For the text-containing cell, return its midpoint in [x, y] coordinate format. 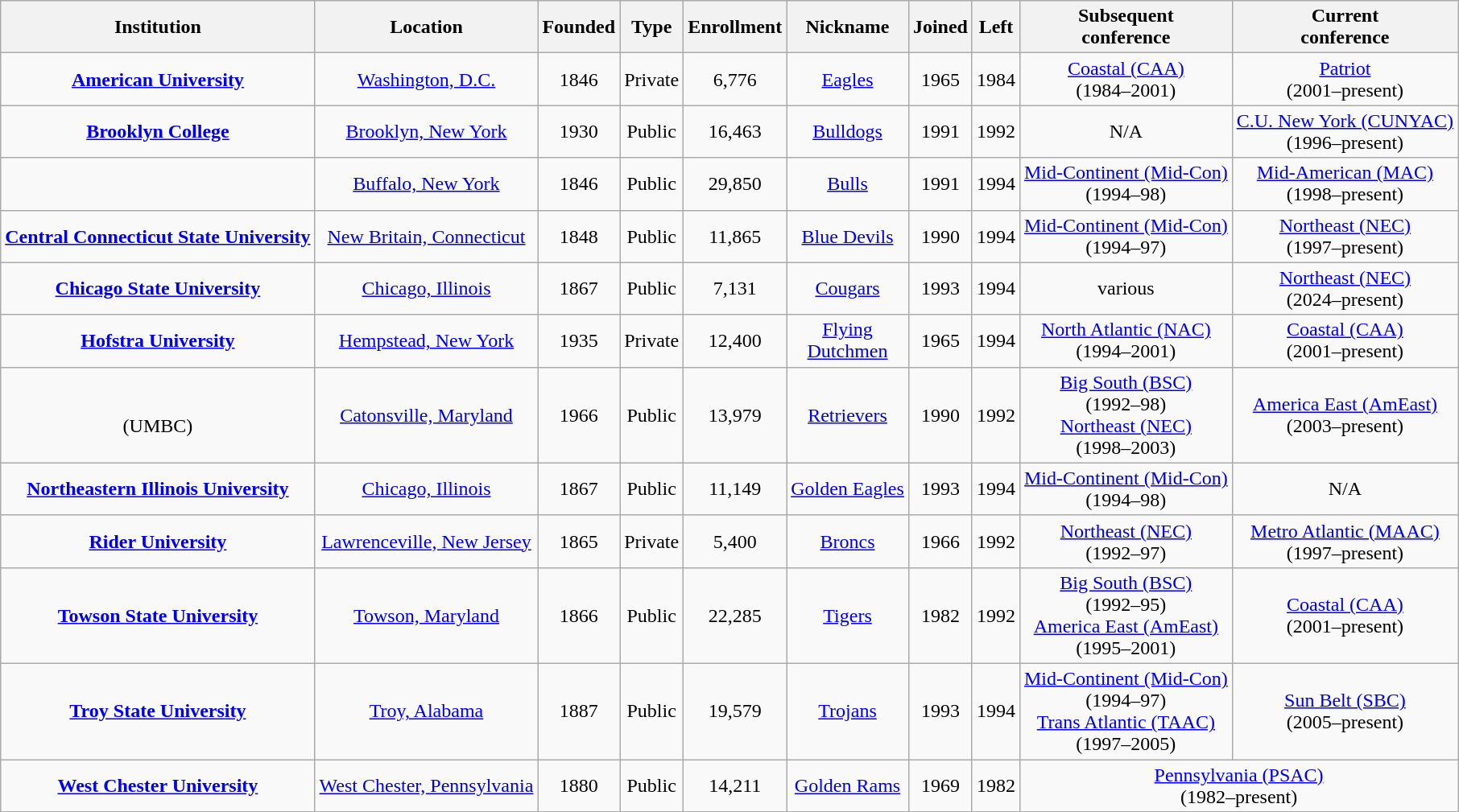
Location [427, 27]
Metro Atlantic (MAAC)(1997–present) [1345, 541]
Mid-Continent (Mid-Con)(1994–97) [1126, 237]
1984 [995, 79]
Institution [158, 27]
C.U. New York (CUNYAC)(1996–present) [1345, 132]
(UMBC) [158, 415]
Northeast (NEC)(1997–present) [1345, 237]
11,149 [735, 489]
Left [995, 27]
Trojans [848, 711]
Sun Belt (SBC)(2005–present) [1345, 711]
Big South (BSC)(1992–95)America East (AmEast)(1995–2001) [1126, 615]
Chicago State University [158, 288]
Mid-American (MAC)(1998–present) [1345, 183]
Cougars [848, 288]
North Atlantic (NAC)(1994–2001) [1126, 341]
Nickname [848, 27]
Golden Eagles [848, 489]
Northeastern Illinois University [158, 489]
Troy State University [158, 711]
America East (AmEast)(2003–present) [1345, 415]
Northeast (NEC)(2024–present) [1345, 288]
14,211 [735, 785]
Coastal (CAA)(1984–2001) [1126, 79]
Joined [940, 27]
Bulls [848, 183]
12,400 [735, 341]
13,979 [735, 415]
22,285 [735, 615]
Hempstead, New York [427, 341]
29,850 [735, 183]
Blue Devils [848, 237]
11,865 [735, 237]
Buffalo, New York [427, 183]
Enrollment [735, 27]
1865 [579, 541]
Tigers [848, 615]
Type [652, 27]
Currentconference [1345, 27]
Mid-Continent (Mid-Con)(1994–97)Trans Atlantic (TAAC)(1997–2005) [1126, 711]
5,400 [735, 541]
16,463 [735, 132]
1935 [579, 341]
West Chester University [158, 785]
1930 [579, 132]
19,579 [735, 711]
Golden Rams [848, 785]
Lawrenceville, New Jersey [427, 541]
Northeast (NEC)(1992–97) [1126, 541]
Eagles [848, 79]
Central Connecticut State University [158, 237]
7,131 [735, 288]
Towson, Maryland [427, 615]
1866 [579, 615]
Subsequentconference [1126, 27]
Bulldogs [848, 132]
West Chester, Pennsylvania [427, 785]
1887 [579, 711]
New Britain, Connecticut [427, 237]
Troy, Alabama [427, 711]
Brooklyn College [158, 132]
Founded [579, 27]
Pennsylvania (PSAC)(1982–present) [1238, 785]
Brooklyn, New York [427, 132]
1969 [940, 785]
Catonsville, Maryland [427, 415]
American University [158, 79]
Hofstra University [158, 341]
Rider University [158, 541]
1848 [579, 237]
Retrievers [848, 415]
Washington, D.C. [427, 79]
Big South (BSC)(1992–98)Northeast (NEC)(1998–2003) [1126, 415]
Towson State University [158, 615]
Broncs [848, 541]
Patriot(2001–present) [1345, 79]
6,776 [735, 79]
various [1126, 288]
FlyingDutchmen [848, 341]
1880 [579, 785]
